Identify which cell holds the provided text, then report its (x, y) central coordinate. 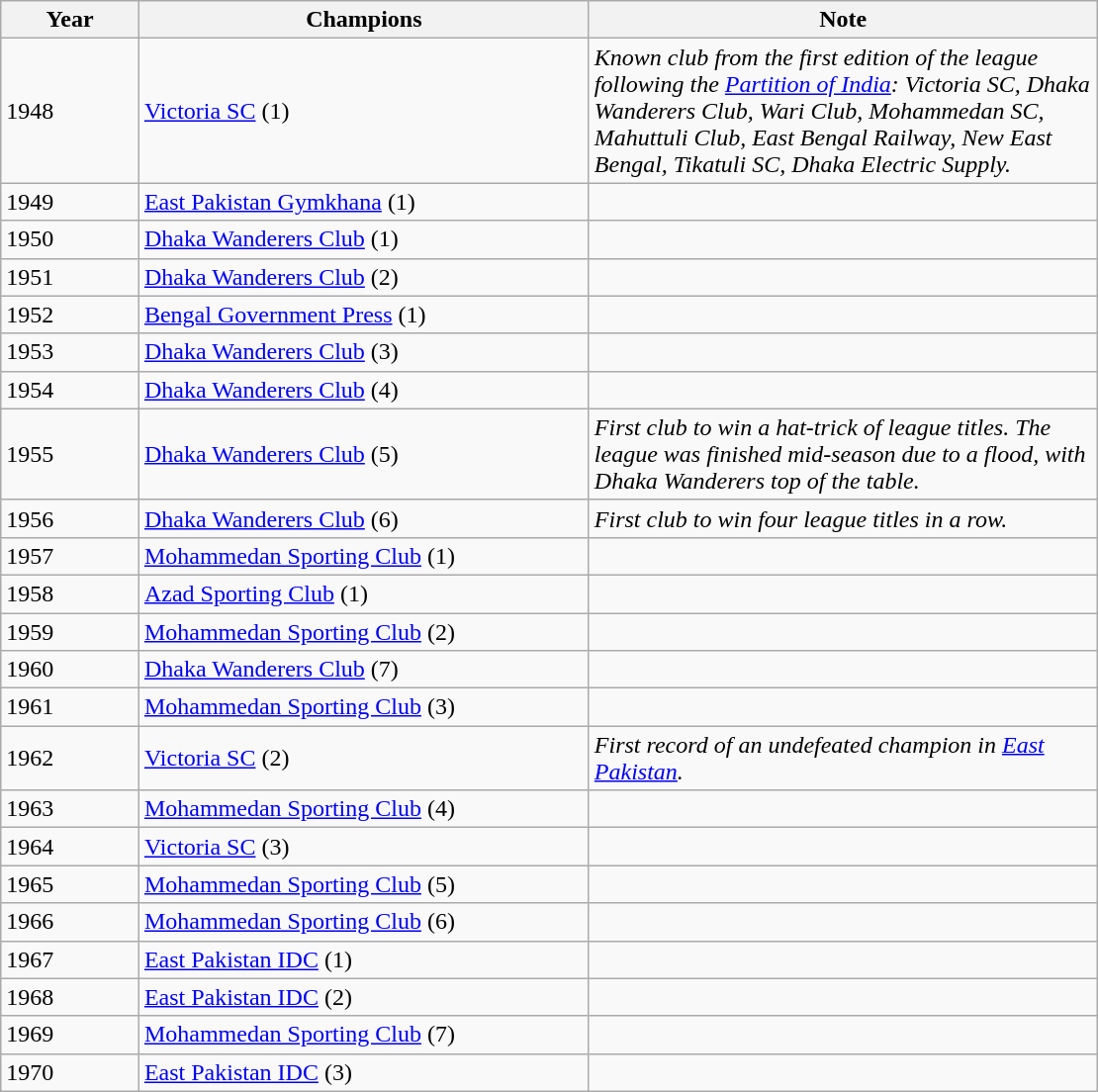
1965 (70, 884)
1964 (70, 847)
East Pakistan IDC (2) (364, 997)
Mohammedan Sporting Club (3) (364, 707)
1950 (70, 239)
1948 (70, 111)
First club to win a hat-trick of league titles. The league was finished mid-season due to a flood, with Dhaka Wanderers top of the table. (843, 454)
Mohammedan Sporting Club (2) (364, 632)
Dhaka Wanderers Club (6) (364, 518)
1953 (70, 352)
Dhaka Wanderers Club (3) (364, 352)
1954 (70, 390)
Victoria SC (1) (364, 111)
1958 (70, 593)
1962 (70, 758)
1961 (70, 707)
Mohammedan Sporting Club (5) (364, 884)
Dhaka Wanderers Club (1) (364, 239)
1952 (70, 315)
Dhaka Wanderers Club (7) (364, 670)
Mohammedan Sporting Club (4) (364, 809)
First record of an undefeated champion in East Pakistan. (843, 758)
Note (843, 20)
1963 (70, 809)
Dhaka Wanderers Club (5) (364, 454)
1949 (70, 202)
1969 (70, 1035)
1957 (70, 556)
Mohammedan Sporting Club (1) (364, 556)
East Pakistan IDC (3) (364, 1072)
1955 (70, 454)
Victoria SC (3) (364, 847)
Year (70, 20)
Dhaka Wanderers Club (4) (364, 390)
1960 (70, 670)
1970 (70, 1072)
1956 (70, 518)
Bengal Government Press (1) (364, 315)
Mohammedan Sporting Club (6) (364, 922)
1968 (70, 997)
1966 (70, 922)
Victoria SC (2) (364, 758)
East Pakistan IDC (1) (364, 959)
Azad Sporting Club (1) (364, 593)
Champions (364, 20)
Dhaka Wanderers Club (2) (364, 277)
1951 (70, 277)
Mohammedan Sporting Club (7) (364, 1035)
First club to win four league titles in a row. (843, 518)
East Pakistan Gymkhana (1) (364, 202)
1959 (70, 632)
1967 (70, 959)
